From the cell containing the given text, extract its center point as [X, Y] coordinate. 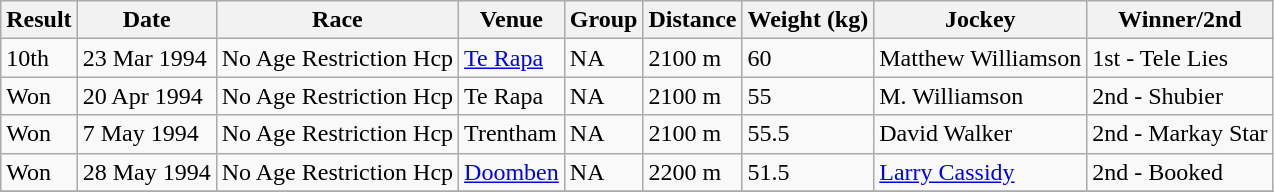
David Walker [980, 134]
7 May 1994 [146, 134]
2nd - Shubier [1180, 96]
M. Williamson [980, 96]
Matthew Williamson [980, 58]
28 May 1994 [146, 172]
55 [808, 96]
23 Mar 1994 [146, 58]
51.5 [808, 172]
10th [39, 58]
Distance [692, 20]
Winner/2nd [1180, 20]
Jockey [980, 20]
55.5 [808, 134]
Doomben [512, 172]
Larry Cassidy [980, 172]
Date [146, 20]
1st - Tele Lies [1180, 58]
2200 m [692, 172]
60 [808, 58]
Result [39, 20]
20 Apr 1994 [146, 96]
2nd - Markay Star [1180, 134]
Group [604, 20]
2nd - Booked [1180, 172]
Weight (kg) [808, 20]
Trentham [512, 134]
Race [337, 20]
Venue [512, 20]
